Capture the cell that displays the provided text and extract its [X, Y] central coordinate. 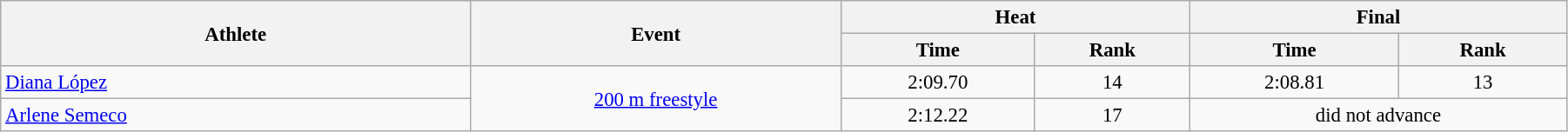
14 [1112, 82]
13 [1483, 82]
2:08.81 [1294, 82]
2:09.70 [938, 82]
Heat [1016, 17]
Diana López [236, 82]
200 m freestyle [656, 99]
Event [656, 33]
Final [1378, 17]
Arlene Semeco [236, 115]
Athlete [236, 33]
did not advance [1378, 115]
2:12.22 [938, 115]
17 [1112, 115]
